From the cell containing the given text, extract its center point as (X, Y) coordinate. 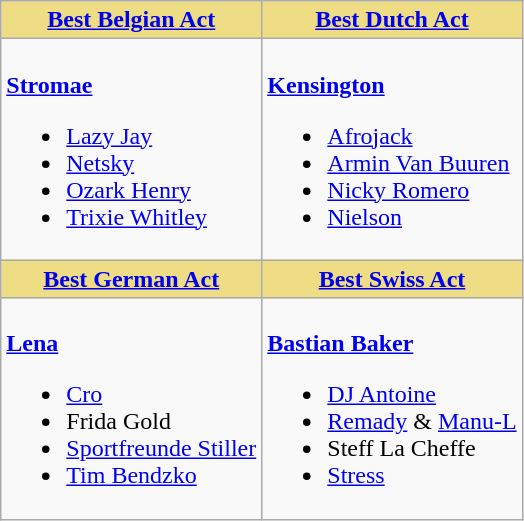
Best Swiss Act (392, 279)
LenaCroFrida GoldSportfreunde StillerTim Bendzko (132, 408)
Bastian BakerDJ AntoineRemady & Manu-LSteff La CheffeStress (392, 408)
Best Dutch Act (392, 20)
Best Belgian Act (132, 20)
StromaeLazy JayNetskyOzark HenryTrixie Whitley (132, 150)
KensingtonAfrojackArmin Van BuurenNicky RomeroNielson (392, 150)
Best German Act (132, 279)
